Find where the given text appears and provide that cell's center as (X, Y) coordinate. 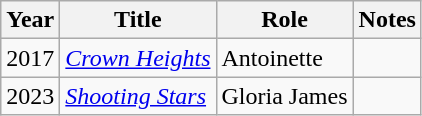
Gloria James (284, 96)
2017 (30, 58)
Title (138, 20)
Crown Heights (138, 58)
Role (284, 20)
Year (30, 20)
Antoinette (284, 58)
Notes (387, 20)
Shooting Stars (138, 96)
2023 (30, 96)
